Find where the given text appears and provide that cell's center as (X, Y) coordinate. 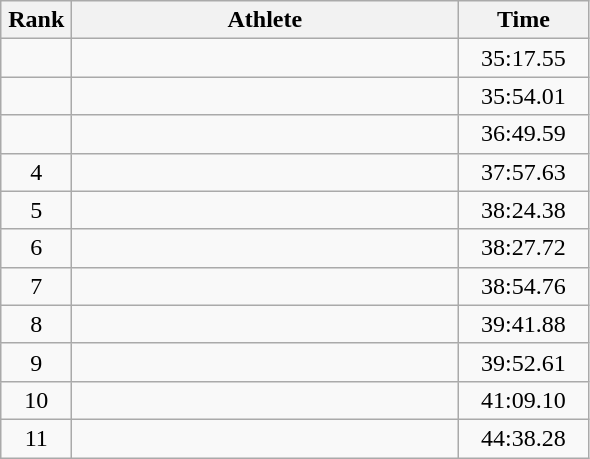
39:52.61 (524, 362)
39:41.88 (524, 324)
35:54.01 (524, 96)
Rank (36, 20)
36:49.59 (524, 134)
44:38.28 (524, 438)
38:24.38 (524, 210)
10 (36, 400)
Time (524, 20)
37:57.63 (524, 172)
Athlete (265, 20)
6 (36, 248)
38:27.72 (524, 248)
8 (36, 324)
9 (36, 362)
35:17.55 (524, 58)
38:54.76 (524, 286)
41:09.10 (524, 400)
5 (36, 210)
11 (36, 438)
4 (36, 172)
7 (36, 286)
